Detect which cell encompasses the target text, then output its [x, y] center coordinate. 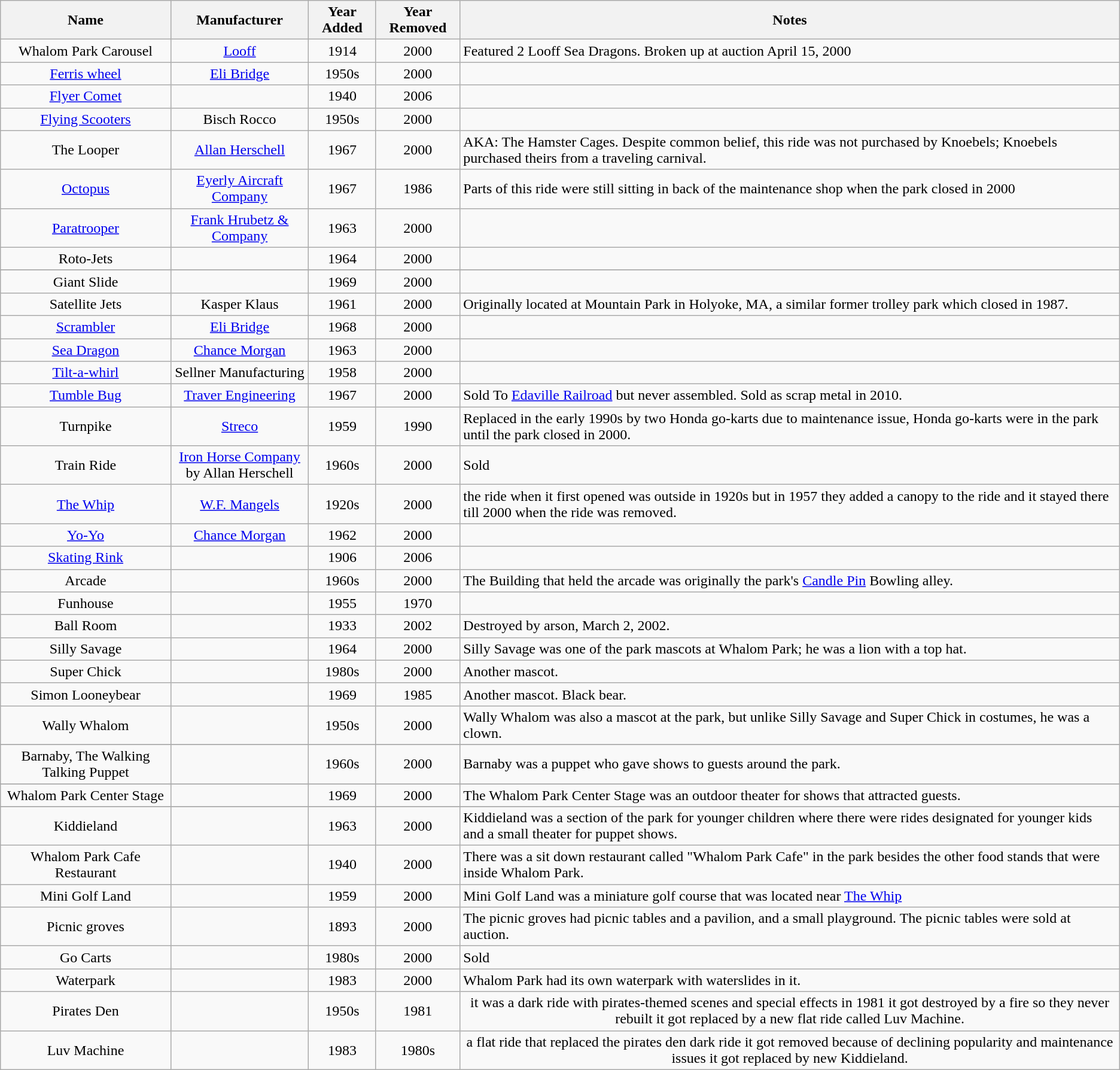
Picnic groves [86, 926]
1958 [342, 373]
Notes [790, 20]
Sellner Manufacturing [239, 373]
Wally Whalom [86, 725]
Pirates Den [86, 1011]
Satellite Jets [86, 304]
Frank Hrubetz & Company [239, 227]
AKA: The Hamster Cages. Despite common belief, this ride was not purchased by Knoebels; Knoebels purchased theirs from a traveling carnival. [790, 150]
W.F. Mangels [239, 504]
1893 [342, 926]
1962 [342, 535]
1955 [342, 603]
There was a sit down restaurant called "Whalom Park Cafe" in the park besides the other food stands that were inside Whalom Park. [790, 865]
Flying Scooters [86, 119]
1986 [418, 189]
1906 [342, 558]
Featured 2 Looff Sea Dragons. Broken up at auction April 15, 2000 [790, 51]
Mini Golf Land [86, 896]
Mini Golf Land was a miniature golf course that was located near The Whip [790, 896]
1985 [418, 694]
Wally Whalom was also a mascot at the park, but unlike Silly Savage and Super Chick in costumes, he was a clown. [790, 725]
Destroyed by arson, March 2, 2002. [790, 626]
Kiddieland was a section of the park for younger children where there were rides designated for younger kids and a small theater for puppet shows. [790, 826]
Name [86, 20]
Train Ride [86, 466]
Tumble Bug [86, 396]
Waterpark [86, 980]
Whalom Park had its own waterpark with waterslides in it. [790, 980]
Eyerly Aircraft Company [239, 189]
Scrambler [86, 327]
Manufacturer [239, 20]
Super Chick [86, 671]
Year Added [342, 20]
Turnpike [86, 426]
1933 [342, 626]
Barnaby was a puppet who gave shows to guests around the park. [790, 764]
Ball Room [86, 626]
Whalom Park Carousel [86, 51]
Kiddieland [86, 826]
Another mascot. [790, 671]
Paratrooper [86, 227]
Silly Savage was one of the park mascots at Whalom Park; he was a lion with a top hat. [790, 649]
Bisch Rocco [239, 119]
Sea Dragon [86, 350]
Flyer Comet [86, 96]
2002 [418, 626]
Originally located at Mountain Park in Holyoke, MA, a similar former trolley park which closed in 1987. [790, 304]
1914 [342, 51]
Parts of this ride were still sitting in back of the maintenance shop when the park closed in 2000 [790, 189]
Arcade [86, 580]
Whalom Park Center Stage [86, 795]
Skating Rink [86, 558]
Roto-Jets [86, 259]
Octopus [86, 189]
Tilt-a-whirl [86, 373]
Go Carts [86, 957]
Iron Horse Companyby Allan Herschell [239, 466]
Ferris wheel [86, 74]
The Whip [86, 504]
Whalom Park Cafe Restaurant [86, 865]
Looff [239, 51]
Barnaby, The Walking Talking Puppet [86, 764]
The Looper [86, 150]
The picnic groves had picnic tables and a pavilion, and a small playground. The picnic tables were sold at auction. [790, 926]
1981 [418, 1011]
Kasper Klaus [239, 304]
Allan Herschell [239, 150]
Giant Slide [86, 281]
1968 [342, 327]
1961 [342, 304]
Funhouse [86, 603]
Year Removed [418, 20]
Silly Savage [86, 649]
Simon Looneybear [86, 694]
Sold To Edaville Railroad but never assembled. Sold as scrap metal in 2010. [790, 396]
Another mascot. Black bear. [790, 694]
Traver Engineering [239, 396]
Replaced in the early 1990s by two Honda go-karts due to maintenance issue, Honda go-karts were in the park until the park closed in 2000. [790, 426]
1970 [418, 603]
Luv Machine [86, 1050]
The Whalom Park Center Stage was an outdoor theater for shows that attracted guests. [790, 795]
Yo-Yo [86, 535]
1920s [342, 504]
The Building that held the arcade was originally the park's Candle Pin Bowling alley. [790, 580]
Streco [239, 426]
1990 [418, 426]
